Extract the [x, y] coordinate from the center of the cell holding the provided text.  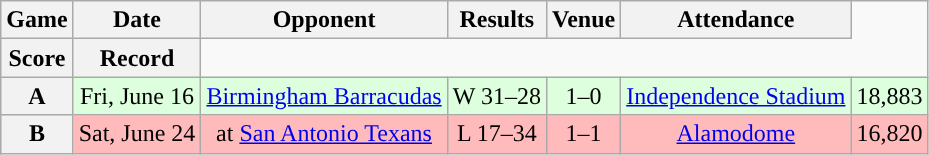
Sat, June 24 [137, 134]
Attendance [736, 20]
1–0 [583, 96]
B [37, 134]
Opponent [324, 20]
Fri, June 16 [137, 96]
Score [37, 58]
Results [496, 20]
Venue [583, 20]
W 31–28 [496, 96]
16,820 [890, 134]
Birmingham Barracudas [324, 96]
1–1 [583, 134]
at San Antonio Texans [324, 134]
Record [137, 58]
L 17–34 [496, 134]
A [37, 96]
Date [137, 20]
Game [37, 20]
Alamodome [736, 134]
Independence Stadium [736, 96]
18,883 [890, 96]
